Scan for the cell matching the given text and deliver its (x, y) coordinate at center. 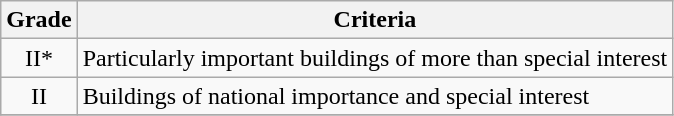
Criteria (375, 20)
Grade (39, 20)
II (39, 96)
II* (39, 58)
Buildings of national importance and special interest (375, 96)
Particularly important buildings of more than special interest (375, 58)
